Output the (x, y) coordinate of the center of the cell containing the given text.  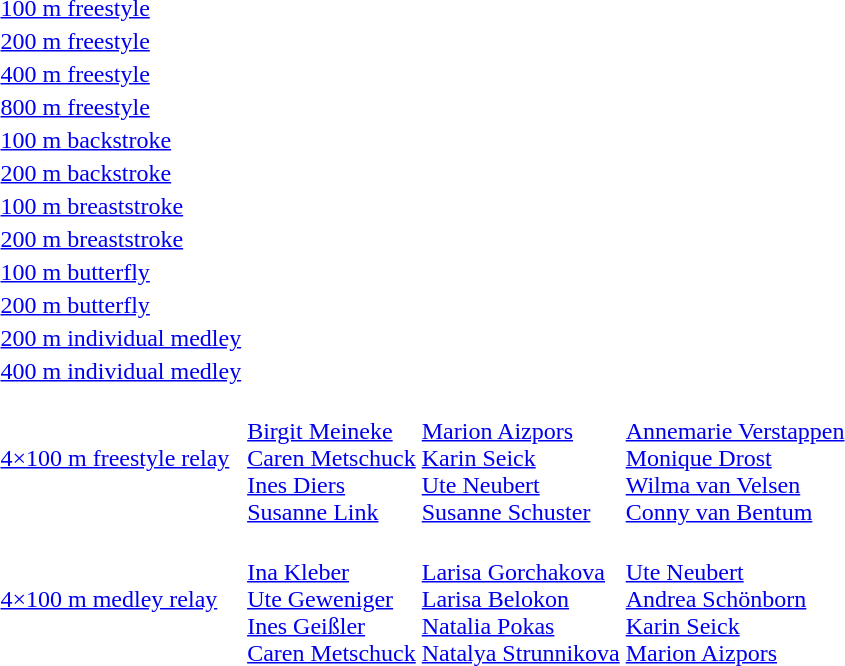
Marion AizporsKarin SeickUte NeubertSusanne Schuster (520, 458)
Birgit MeinekeCaren MetschuckInes DiersSusanne Link (332, 458)
